Determine the (x, y) coordinate at the center of the cell enclosing the given text.  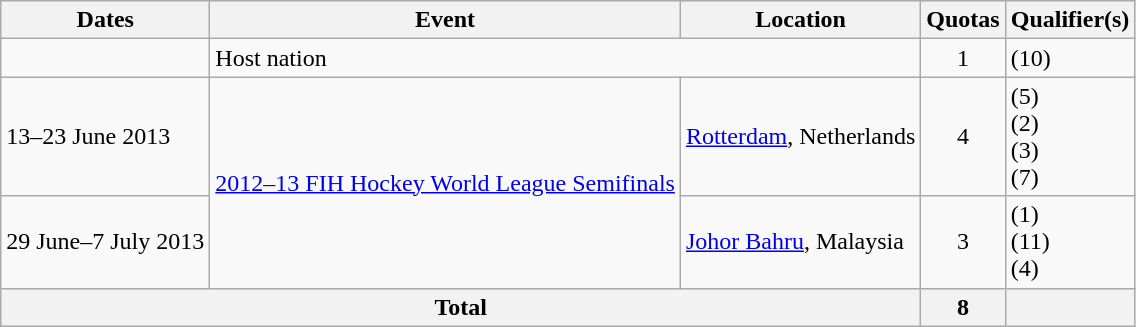
Location (800, 20)
4 (963, 136)
29 June–7 July 2013 (106, 242)
Johor Bahru, Malaysia (800, 242)
(1) (11) (4) (1070, 242)
Event (446, 20)
Rotterdam, Netherlands (800, 136)
(10) (1070, 58)
8 (963, 307)
Quotas (963, 20)
Host nation (566, 58)
2012–13 FIH Hockey World League Semifinals (446, 182)
1 (963, 58)
Qualifier(s) (1070, 20)
Total (461, 307)
(5) (2) (3) (7) (1070, 136)
3 (963, 242)
Dates (106, 20)
13–23 June 2013 (106, 136)
